Identify which cell holds the provided text, then report its [X, Y] central coordinate. 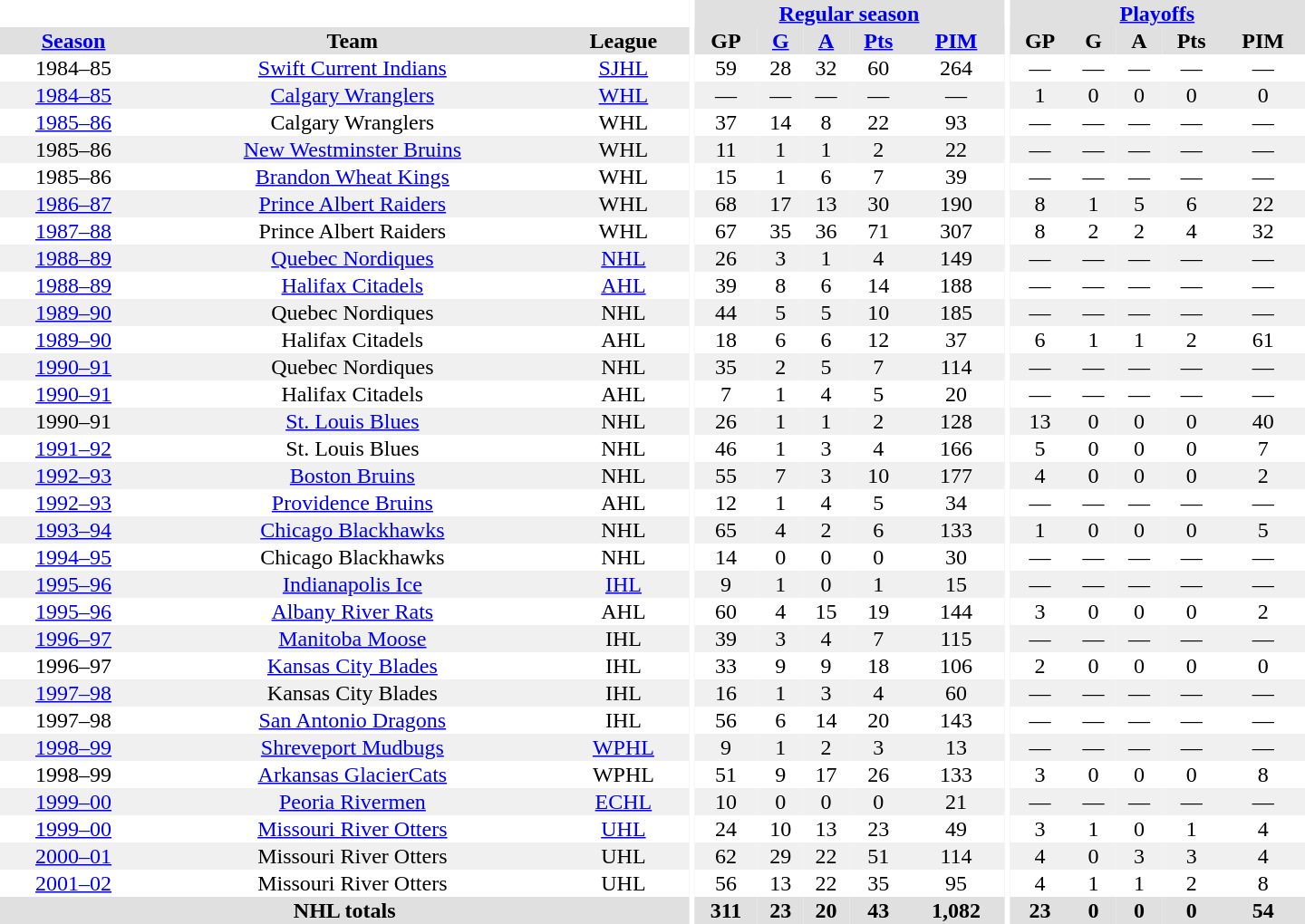
71 [879, 231]
Season [73, 41]
143 [956, 720]
49 [956, 829]
19 [879, 611]
San Antonio Dragons [352, 720]
Regular season [849, 14]
166 [956, 448]
1,082 [956, 910]
1987–88 [73, 231]
Albany River Rats [352, 611]
68 [726, 204]
95 [956, 883]
61 [1263, 340]
128 [956, 421]
144 [956, 611]
67 [726, 231]
Boston Bruins [352, 476]
24 [726, 829]
59 [726, 68]
190 [956, 204]
Arkansas GlacierCats [352, 775]
185 [956, 313]
264 [956, 68]
1993–94 [73, 530]
Peoria Rivermen [352, 802]
Swift Current Indians [352, 68]
1986–87 [73, 204]
SJHL [623, 68]
43 [879, 910]
21 [956, 802]
Team [352, 41]
1991–92 [73, 448]
177 [956, 476]
115 [956, 639]
93 [956, 122]
34 [956, 503]
Shreveport Mudbugs [352, 747]
65 [726, 530]
54 [1263, 910]
55 [726, 476]
40 [1263, 421]
188 [956, 285]
NHL totals [344, 910]
2000–01 [73, 856]
League [623, 41]
Indianapolis Ice [352, 584]
36 [826, 231]
Brandon Wheat Kings [352, 177]
New Westminster Bruins [352, 149]
28 [780, 68]
1994–95 [73, 557]
11 [726, 149]
106 [956, 666]
311 [726, 910]
307 [956, 231]
62 [726, 856]
29 [780, 856]
33 [726, 666]
Providence Bruins [352, 503]
2001–02 [73, 883]
16 [726, 693]
ECHL [623, 802]
Manitoba Moose [352, 639]
44 [726, 313]
46 [726, 448]
Playoffs [1157, 14]
149 [956, 258]
